Return the (x, y) coordinate for the center point of the cell that contains the specified text.  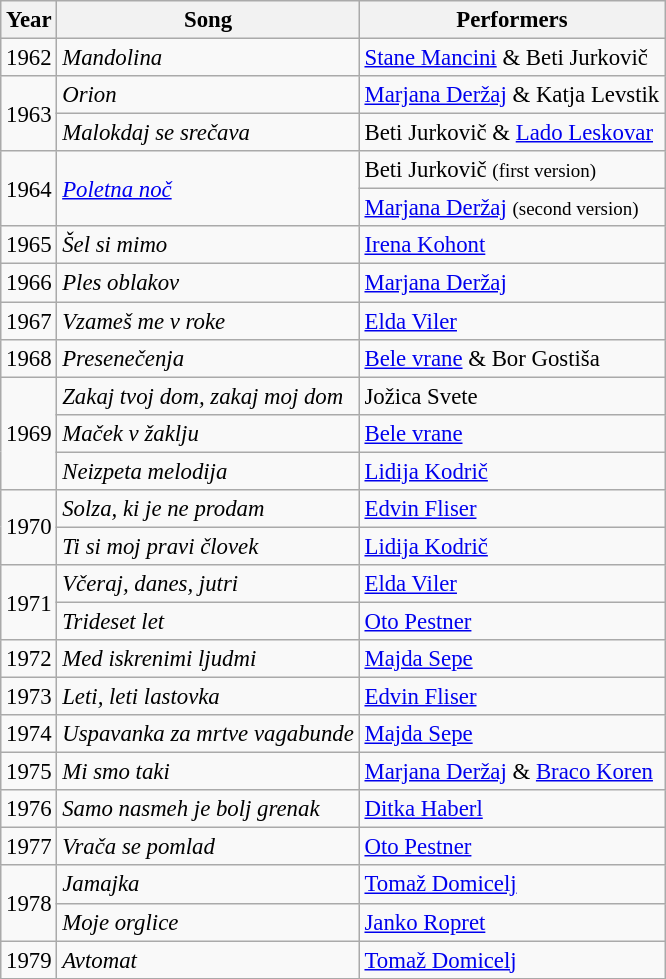
Samo nasmeh je bolj grenak (208, 809)
Presenečenja (208, 358)
1977 (29, 847)
Ti si moj pravi človek (208, 546)
1979 (29, 960)
1970 (29, 528)
Leti, leti lastovka (208, 697)
Janko Ropret (512, 922)
Orion (208, 95)
Malokdaj se srečava (208, 133)
1964 (29, 188)
Avtomat (208, 960)
Ditka Haberl (512, 809)
Mi smo taki (208, 772)
1966 (29, 283)
Zakaj tvoj dom, zakaj moj dom (208, 396)
Neizpeta melodija (208, 471)
Year (29, 20)
Beti Jurkovič (first version) (512, 170)
Poletna noč (208, 188)
Marjana Deržaj (second version) (512, 208)
1976 (29, 809)
Stane Mancini & Beti Jurkovič (512, 58)
1969 (29, 434)
Moje orglice (208, 922)
Maček v žaklju (208, 433)
1968 (29, 358)
Beti Jurkovič & Lado Leskovar (512, 133)
Med iskrenimi ljudmi (208, 659)
Trideset let (208, 621)
1972 (29, 659)
Bele vrane & Bor Gostiša (512, 358)
Mandolina (208, 58)
Jožica Svete (512, 396)
Marjana Deržaj & Katja Levstik (512, 95)
Šel si mimo (208, 245)
1963 (29, 114)
Včeraj, danes, jutri (208, 584)
Ples oblakov (208, 283)
1967 (29, 321)
1971 (29, 602)
Vzameš me v roke (208, 321)
Marjana Deržaj & Braco Koren (512, 772)
Uspavanka za mrtve vagabunde (208, 734)
Jamajka (208, 885)
Irena Kohont (512, 245)
1978 (29, 904)
Performers (512, 20)
1973 (29, 697)
Solza, ki je ne prodam (208, 509)
1962 (29, 58)
1974 (29, 734)
Bele vrane (512, 433)
Vrača se pomlad (208, 847)
Song (208, 20)
1965 (29, 245)
Marjana Deržaj (512, 283)
1975 (29, 772)
